Detect which cell encompasses the target text, then output its [X, Y] center coordinate. 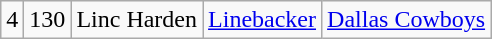
4 [12, 20]
Linebacker [262, 20]
Linc Harden [137, 20]
Dallas Cowboys [406, 20]
130 [48, 20]
